Locate the cell with the specified text and output its (X, Y) center coordinate. 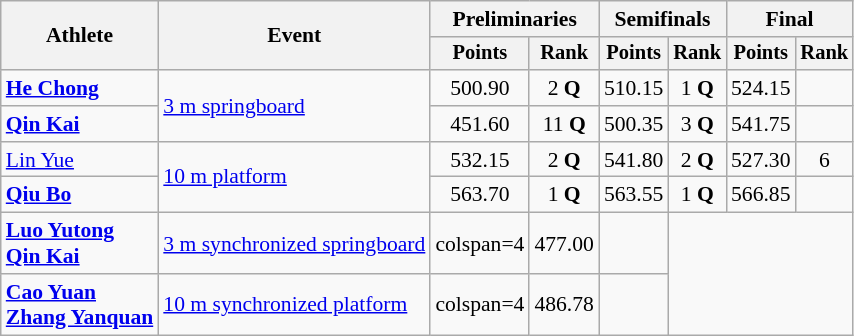
3 Q (697, 124)
500.90 (480, 88)
11 Q (564, 124)
6 (824, 160)
Event (294, 36)
Athlete (80, 36)
Final (790, 19)
486.78 (564, 304)
524.15 (760, 88)
10 m synchronized platform (294, 304)
510.15 (634, 88)
He Chong (80, 88)
Luo YutongQin Kai (80, 244)
10 m platform (294, 178)
Qin Kai (80, 124)
532.15 (480, 160)
Semifinals (662, 19)
Qiu Bo (80, 195)
Cao YuanZhang Yanquan (80, 304)
Preliminaries (514, 19)
500.35 (634, 124)
566.85 (760, 195)
563.70 (480, 195)
527.30 (760, 160)
541.80 (634, 160)
3 m springboard (294, 106)
541.75 (760, 124)
477.00 (564, 244)
3 m synchronized springboard (294, 244)
563.55 (634, 195)
Lin Yue (80, 160)
451.60 (480, 124)
